Locate the cell with the specified text and output its [X, Y] center coordinate. 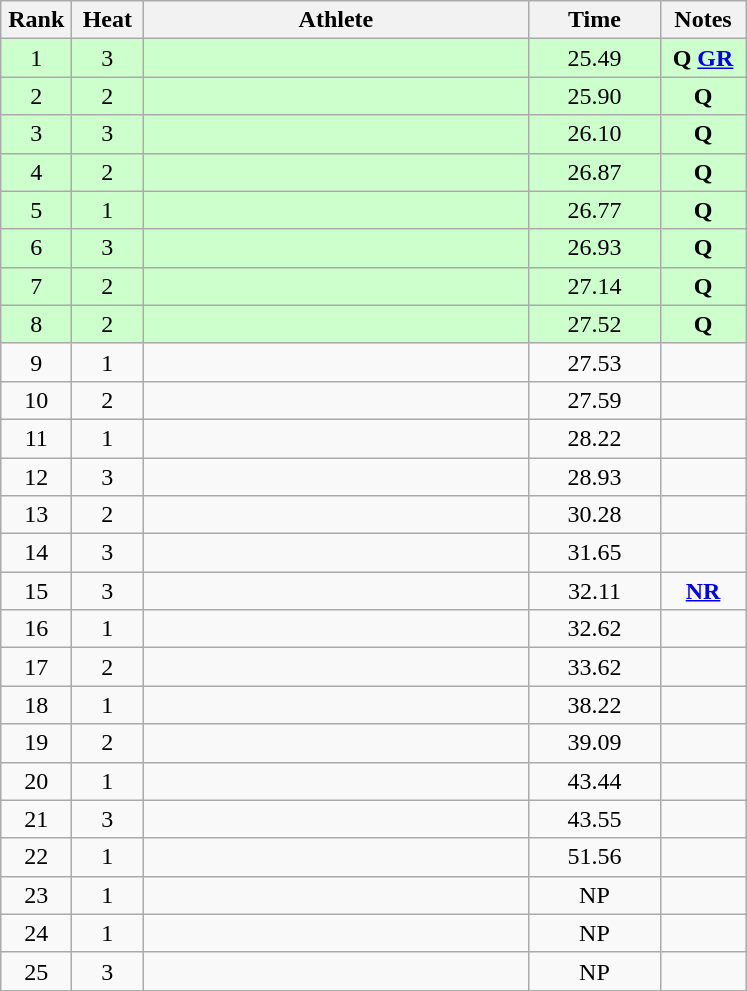
14 [36, 553]
32.11 [594, 591]
21 [36, 819]
Heat [108, 20]
12 [36, 477]
26.10 [594, 134]
16 [36, 629]
27.52 [594, 324]
17 [36, 667]
Notes [703, 20]
27.59 [594, 400]
43.44 [594, 781]
6 [36, 248]
NR [703, 591]
4 [36, 172]
Athlete [336, 20]
23 [36, 895]
39.09 [594, 743]
8 [36, 324]
28.22 [594, 438]
26.87 [594, 172]
18 [36, 705]
32.62 [594, 629]
15 [36, 591]
Rank [36, 20]
25.90 [594, 96]
28.93 [594, 477]
7 [36, 286]
13 [36, 515]
30.28 [594, 515]
25 [36, 971]
33.62 [594, 667]
11 [36, 438]
27.14 [594, 286]
19 [36, 743]
26.77 [594, 210]
51.56 [594, 857]
22 [36, 857]
38.22 [594, 705]
10 [36, 400]
31.65 [594, 553]
5 [36, 210]
24 [36, 933]
Q GR [703, 58]
25.49 [594, 58]
9 [36, 362]
27.53 [594, 362]
43.55 [594, 819]
Time [594, 20]
20 [36, 781]
26.93 [594, 248]
